Return (x, y) of the center of cell containing provided text 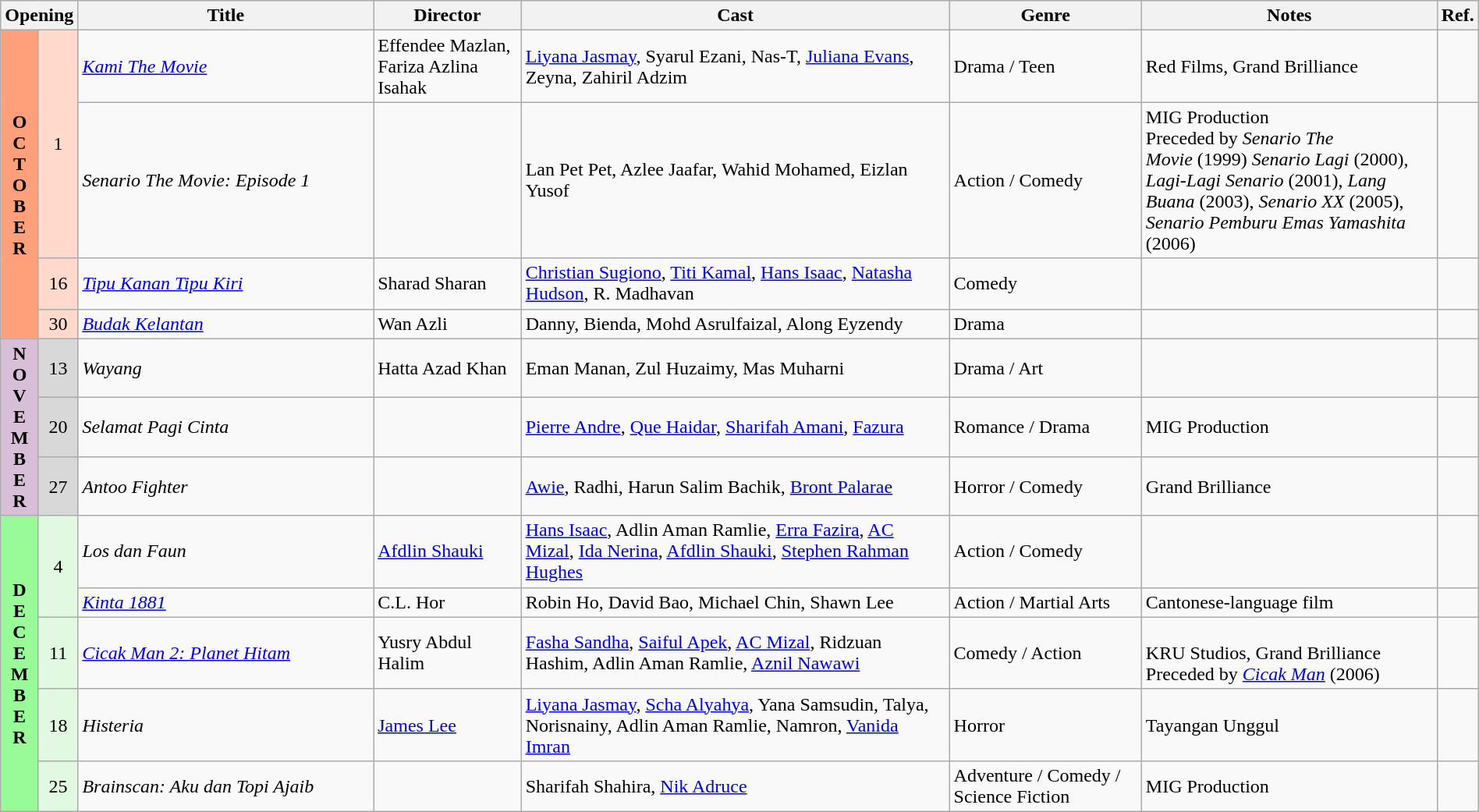
Tayangan Unggul (1289, 725)
Fasha Sandha, Saiful Apek, AC Mizal, Ridzuan Hashim, Adlin Aman Ramlie, Aznil Nawawi (735, 653)
Wan Azli (448, 324)
Action / Martial Arts (1045, 602)
Drama / Teen (1045, 66)
Drama (1045, 324)
Budak Kelantan (226, 324)
Kinta 1881 (226, 602)
Kami The Movie (226, 66)
Horror / Comedy (1045, 486)
Director (448, 16)
Liyana Jasmay, Scha Alyahya, Yana Samsudin, Talya, Norisnainy, Adlin Aman Ramlie, Namron, Vanida Imran (735, 725)
Notes (1289, 16)
Genre (1045, 16)
Robin Ho, David Bao, Michael Chin, Shawn Lee (735, 602)
Selamat Pagi Cinta (226, 427)
Afdlin Shauki (448, 551)
Lan Pet Pet, Azlee Jaafar, Wahid Mohamed, Eizlan Yusof (735, 180)
Adventure / Comedy / Science Fiction (1045, 786)
Comedy / Action (1045, 653)
Drama / Art (1045, 368)
Brainscan: Aku dan Topi Ajaib (226, 786)
Tipu Kanan Tipu Kiri (226, 284)
Grand Brilliance (1289, 486)
Christian Sugiono, Titi Kamal, Hans Isaac, Natasha Hudson, R. Madhavan (735, 284)
1 (58, 144)
18 (58, 725)
Sharifah Shahira, Nik Adruce (735, 786)
Effendee Mazlan, Fariza Azlina Isahak (448, 66)
NOVEMBER (20, 427)
Senario The Movie: Episode 1 (226, 180)
Horror (1045, 725)
11 (58, 653)
16 (58, 284)
4 (58, 566)
DECEMBER (20, 663)
Red Films, Grand Brilliance (1289, 66)
KRU Studios, Grand BrilliancePreceded by Cicak Man (2006) (1289, 653)
Wayang (226, 368)
Antoo Fighter (226, 486)
Liyana Jasmay, Syarul Ezani, Nas-T, Juliana Evans, Zeyna, Zahiril Adzim (735, 66)
Yusry Abdul Halim (448, 653)
Opening (39, 16)
Hatta Azad Khan (448, 368)
Comedy (1045, 284)
Cantonese-language film (1289, 602)
Title (226, 16)
27 (58, 486)
Histeria (226, 725)
Los dan Faun (226, 551)
Cicak Man 2: Planet Hitam (226, 653)
Awie, Radhi, Harun Salim Bachik, Bront Palarae (735, 486)
Cast (735, 16)
Pierre Andre, Que Haidar, Sharifah Amani, Fazura (735, 427)
Eman Manan, Zul Huzaimy, Mas Muharni (735, 368)
Hans Isaac, Adlin Aman Ramlie, Erra Fazira, AC Mizal, Ida Nerina, Afdlin Shauki, Stephen Rahman Hughes (735, 551)
20 (58, 427)
Romance / Drama (1045, 427)
13 (58, 368)
30 (58, 324)
25 (58, 786)
OCTOBER (20, 184)
Sharad Sharan (448, 284)
Danny, Bienda, Mohd Asrulfaizal, Along Eyzendy (735, 324)
C.L. Hor (448, 602)
James Lee (448, 725)
Ref. (1457, 16)
